Extract the (x, y) coordinate from the center of the cell holding the provided text.  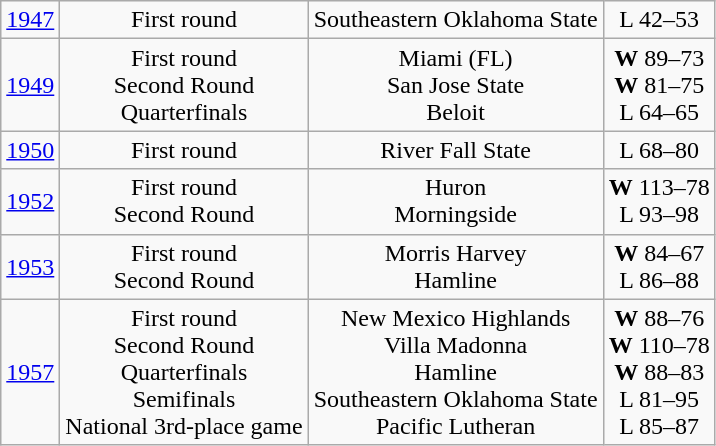
First roundSecond RoundQuarterfinalsSemifinalsNational 3rd-place game (184, 372)
First roundSecond RoundQuarterfinals (184, 85)
HuronMorningside (456, 202)
River Fall State (456, 150)
1952 (30, 202)
1947 (30, 20)
W 84–67L 86–88 (659, 266)
Morris HarveyHamline (456, 266)
W 89–73W 81–75L 64–65 (659, 85)
Miami (FL)San Jose StateBeloit (456, 85)
1953 (30, 266)
L 42–53 (659, 20)
1949 (30, 85)
1957 (30, 372)
L 68–80 (659, 150)
Southeastern Oklahoma State (456, 20)
W 113–78L 93–98 (659, 202)
W 88–76W 110–78W 88–83L 81–95L 85–87 (659, 372)
1950 (30, 150)
New Mexico HighlandsVilla MadonnaHamlineSoutheastern Oklahoma StatePacific Lutheran (456, 372)
